Locate the cell with the specified text and output its (x, y) center coordinate. 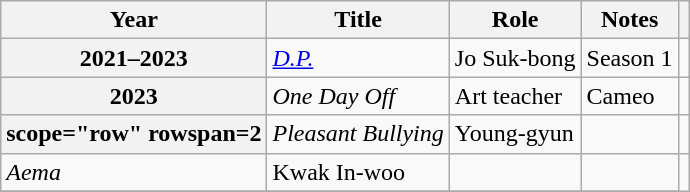
Pleasant Bullying (358, 134)
2021–2023 (134, 58)
scope="row" rowspan=2 (134, 134)
Kwak In-woo (358, 172)
Season 1 (630, 58)
Year (134, 20)
Notes (630, 20)
One Day Off (358, 96)
Role (515, 20)
Aema (134, 172)
Jo Suk-bong (515, 58)
Title (358, 20)
Art teacher (515, 96)
D.P. (358, 58)
Young-gyun (515, 134)
2023 (134, 96)
Cameo (630, 96)
